Search for the cell housing the specified text and yield its [X, Y] center coordinate. 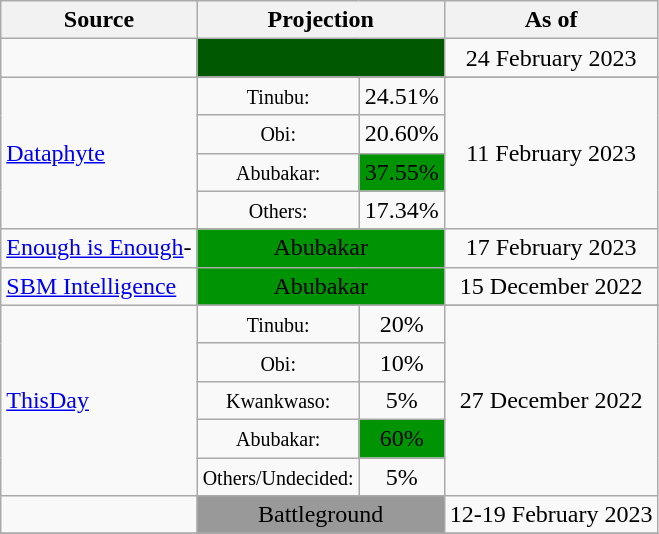
SBM Intelligence [99, 286]
37.55% [402, 172]
11 February 2023 [551, 153]
Source [99, 20]
27 December 2022 [551, 400]
Enough is Enough- [99, 248]
ThisDay [99, 400]
12-19 February 2023 [551, 515]
Dataphyte [99, 153]
24 February 2023 [551, 58]
Battleground [320, 515]
17.34% [402, 210]
Others/Undecided: [278, 477]
20% [402, 324]
10% [402, 362]
24.51% [402, 96]
As of [551, 20]
Projection [320, 20]
Others: [278, 210]
20.60% [402, 134]
Kwankwaso: [278, 400]
60% [402, 438]
17 February 2023 [551, 248]
15 December 2022 [551, 286]
